Detect which cell encompasses the target text, then output its [x, y] center coordinate. 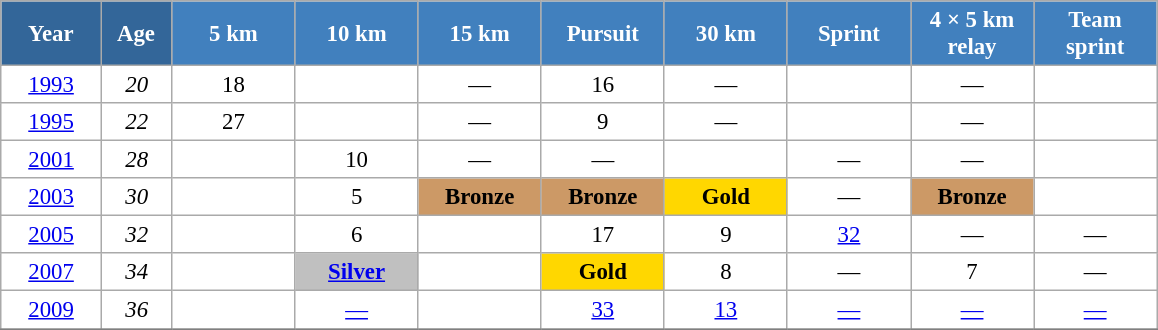
2007 [52, 273]
30 km [726, 34]
Team sprint [1096, 34]
1993 [52, 85]
1995 [52, 122]
34 [136, 273]
16 [602, 85]
4 × 5 km relay [972, 34]
20 [136, 85]
2001 [52, 160]
Age [136, 34]
2005 [52, 235]
6 [356, 235]
36 [136, 310]
Silver [356, 273]
27 [234, 122]
2009 [52, 310]
8 [726, 273]
Pursuit [602, 34]
17 [602, 235]
Sprint [848, 34]
18 [234, 85]
15 km [480, 34]
Year [52, 34]
10 km [356, 34]
30 [136, 197]
13 [726, 310]
22 [136, 122]
7 [972, 273]
33 [602, 310]
5 [356, 197]
5 km [234, 34]
10 [356, 160]
2003 [52, 197]
28 [136, 160]
